Determine the (x, y) coordinate at the center of the cell enclosing the given text.  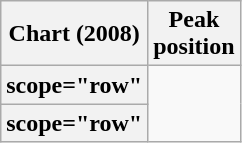
Chart (2008) (74, 34)
Peakposition (194, 34)
